Pinpoint the cell where the given text exists, returning its [x, y] midpoint coordinate. 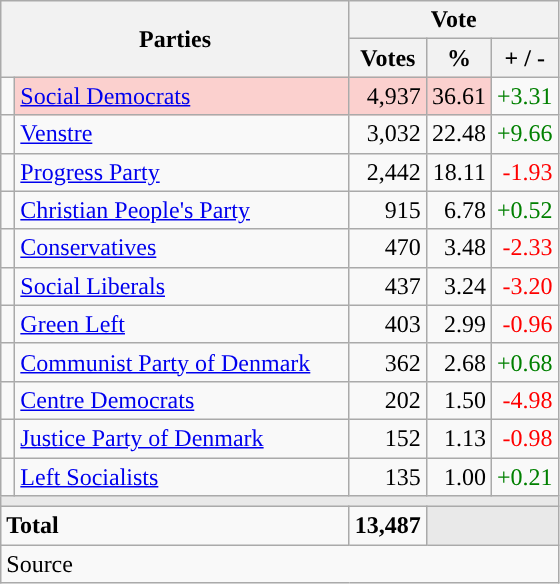
1.00 [458, 477]
Venstre [182, 134]
Progress Party [182, 172]
135 [388, 477]
-1.93 [524, 172]
Communist Party of Denmark [182, 362]
437 [388, 286]
470 [388, 248]
18.11 [458, 172]
13,487 [388, 526]
+0.21 [524, 477]
-3.20 [524, 286]
+9.66 [524, 134]
362 [388, 362]
1.50 [458, 400]
+3.31 [524, 96]
202 [388, 400]
1.13 [458, 438]
Green Left [182, 324]
2.68 [458, 362]
-0.98 [524, 438]
36.61 [458, 96]
3.24 [458, 286]
152 [388, 438]
22.48 [458, 134]
Centre Democrats [182, 400]
+0.52 [524, 210]
+ / - [524, 58]
Parties [176, 39]
3,032 [388, 134]
2,442 [388, 172]
403 [388, 324]
Total [176, 526]
Social Liberals [182, 286]
Social Democrats [182, 96]
4,937 [388, 96]
Source [280, 564]
-4.98 [524, 400]
% [458, 58]
6.78 [458, 210]
Votes [388, 58]
Christian People's Party [182, 210]
Left Socialists [182, 477]
-2.33 [524, 248]
3.48 [458, 248]
2.99 [458, 324]
Vote [454, 20]
-0.96 [524, 324]
+0.68 [524, 362]
Justice Party of Denmark [182, 438]
915 [388, 210]
Conservatives [182, 248]
